Output the (x, y) coordinate of the center of the cell containing the given text.  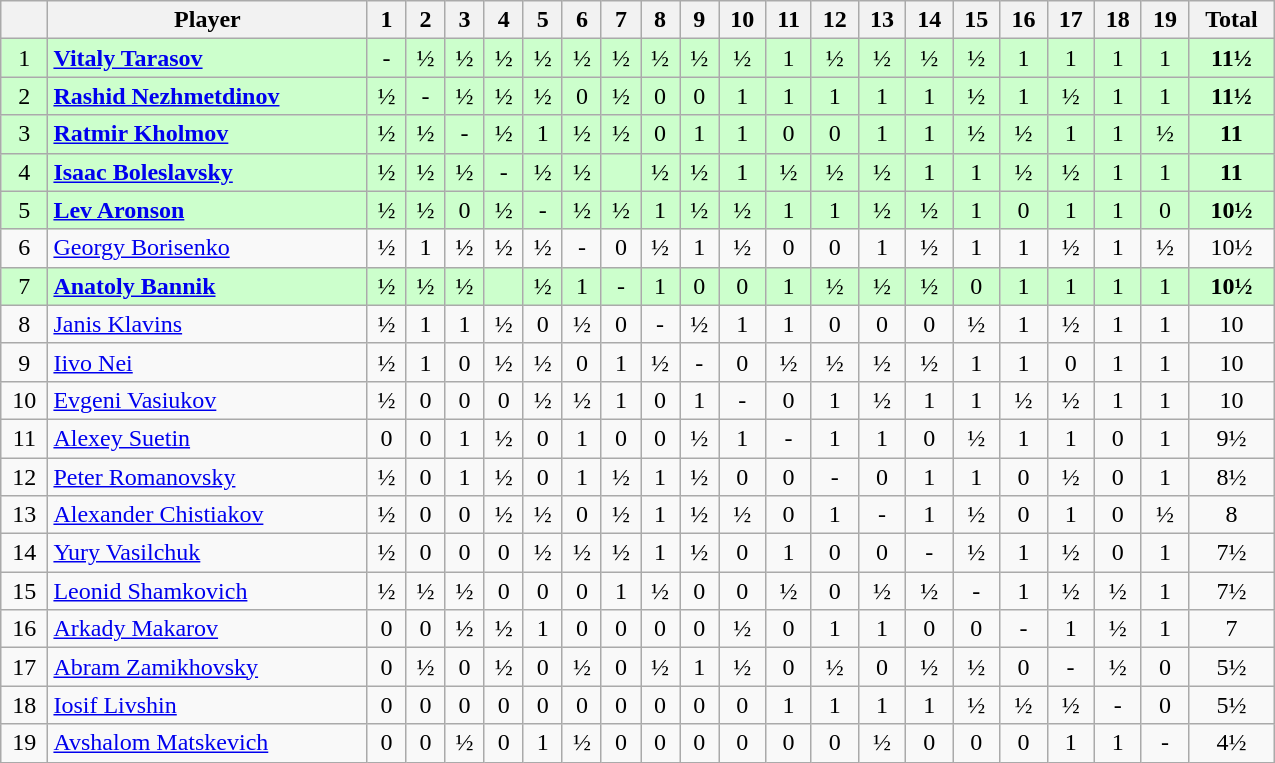
Iivo Nei (208, 362)
Rashid Nezhmetdinov (208, 96)
Abram Zamikhovsky (208, 667)
Ratmir Kholmov (208, 134)
Peter Romanovsky (208, 477)
Iosif Livshin (208, 705)
Vitaly Tarasov (208, 58)
Georgy Borisenko (208, 248)
Janis Klavins (208, 324)
Alexey Suetin (208, 438)
Leonid Shamkovich (208, 591)
Lev Aronson (208, 210)
9½ (1232, 438)
Player (208, 20)
Arkady Makarov (208, 629)
Total (1232, 20)
Yury Vasilchuk (208, 553)
4½ (1232, 743)
Avshalom Matskevich (208, 743)
8½ (1232, 477)
Evgeni Vasiukov (208, 400)
Alexander Chistiakov (208, 515)
Isaac Boleslavsky (208, 172)
Anatoly Bannik (208, 286)
